Find where the given text appears and provide that cell's center as [X, Y] coordinate. 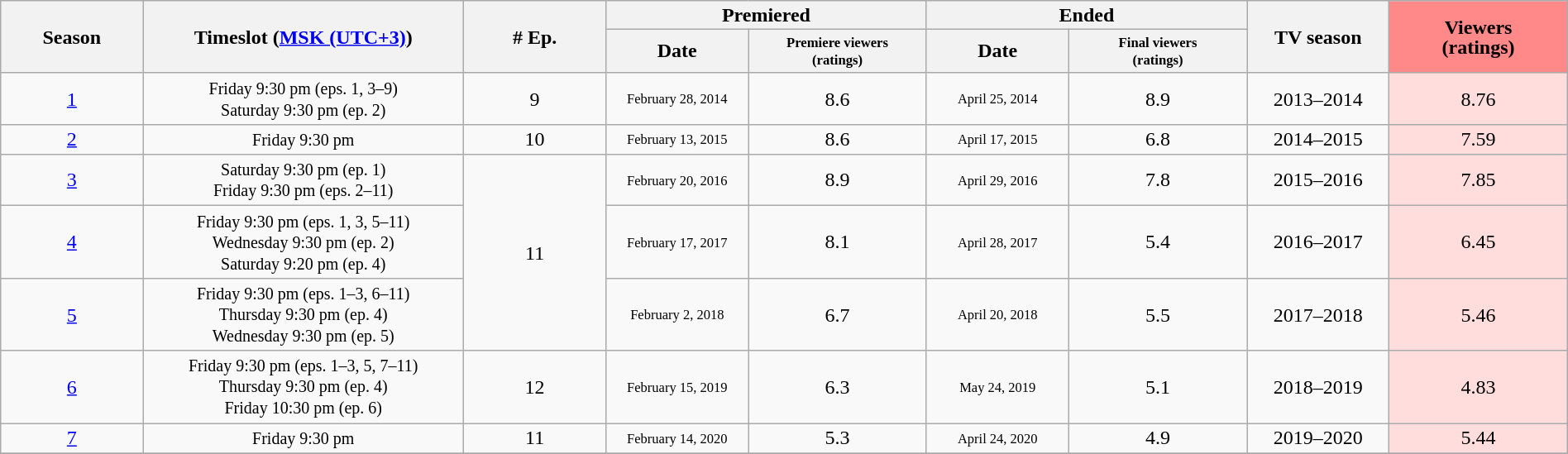
February 13, 2015 [677, 139]
April 28, 2017 [997, 242]
2014–2015 [1318, 139]
2016–2017 [1318, 242]
Friday 9:30 pm (eps. 1–3, 6–11)Thursday 9:30 pm (ep. 4)Wednesday 9:30 pm (ep. 5) [303, 315]
6 [72, 387]
Friday 9:30 pm (eps. 1, 3–9)Saturday 9:30 pm (ep. 2) [303, 98]
5.3 [837, 438]
5.4 [1158, 242]
Friday 9:30 pm (eps. 1, 3, 5–11)Wednesday 9:30 pm (ep. 2)Saturday 9:20 pm (ep. 4) [303, 242]
Saturday 9:30 pm (ep. 1)Friday 9:30 pm (eps. 2–11) [303, 180]
2 [72, 139]
Timeslot (MSK (UTC+3)) [303, 37]
April 25, 2014 [997, 98]
February 2, 2018 [677, 315]
Premiere viewers(ratings) [837, 51]
Final viewers(ratings) [1158, 51]
7.59 [1479, 139]
5 [72, 315]
5.46 [1479, 315]
12 [534, 387]
4 [72, 242]
Friday 9:30 pm (eps. 1–3, 5, 7–11)Thursday 9:30 pm (ep. 4)Friday 10:30 pm (ep. 6) [303, 387]
April 17, 2015 [997, 139]
7.85 [1479, 180]
10 [534, 139]
4.9 [1158, 438]
7.8 [1158, 180]
TV season [1318, 37]
6.8 [1158, 139]
February 17, 2017 [677, 242]
5.44 [1479, 438]
6.3 [837, 387]
April 20, 2018 [997, 315]
February 20, 2016 [677, 180]
2017–2018 [1318, 315]
1 [72, 98]
8.76 [1479, 98]
4.83 [1479, 387]
Season [72, 37]
9 [534, 98]
2019–2020 [1318, 438]
# Ep. [534, 37]
5.1 [1158, 387]
February 14, 2020 [677, 438]
April 29, 2016 [997, 180]
5.5 [1158, 315]
February 15, 2019 [677, 387]
Premiered [766, 15]
Viewers(ratings) [1479, 37]
6.7 [837, 315]
April 24, 2020 [997, 438]
2015–2016 [1318, 180]
7 [72, 438]
8.1 [837, 242]
May 24, 2019 [997, 387]
February 28, 2014 [677, 98]
Ended [1087, 15]
2018–2019 [1318, 387]
6.45 [1479, 242]
2013–2014 [1318, 98]
3 [72, 180]
